Return the [X, Y] coordinate for the center point of the cell that contains the specified text.  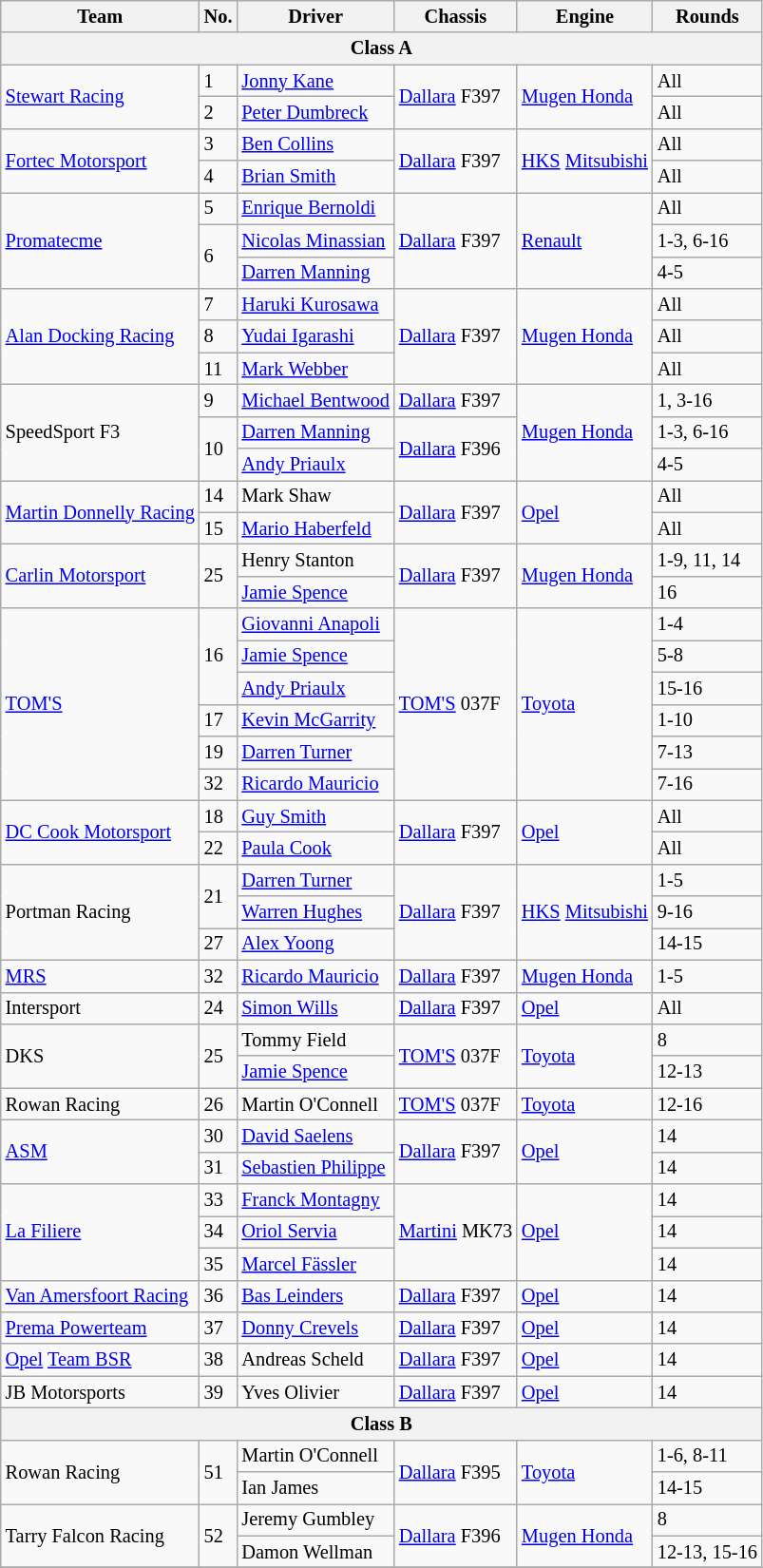
9-16 [707, 912]
51 [219, 1471]
Engine [585, 16]
7-16 [707, 784]
Dallara F395 [456, 1471]
Michael Bentwood [315, 400]
Bas Leinders [315, 1296]
5 [219, 208]
Yudai Igarashi [315, 336]
Intersport [101, 1008]
Simon Wills [315, 1008]
15 [219, 528]
La Filiere [101, 1232]
Jeremy Gumbley [315, 1520]
Warren Hughes [315, 912]
Alan Docking Racing [101, 336]
12-13, 15-16 [707, 1552]
Ian James [315, 1488]
Kevin McGarrity [315, 720]
27 [219, 944]
Giovanni Anapoli [315, 624]
TOM'S [101, 704]
Opel Team BSR [101, 1360]
9 [219, 400]
Rounds [707, 16]
Sebastien Philippe [315, 1168]
No. [219, 16]
Mario Haberfeld [315, 528]
Martini MK73 [456, 1232]
19 [219, 752]
3 [219, 144]
Yves Olivier [315, 1392]
Carlin Motorsport [101, 576]
Mark Shaw [315, 496]
Driver [315, 16]
1-4 [707, 624]
Mark Webber [315, 369]
36 [219, 1296]
Stewart Racing [101, 97]
6 [219, 257]
Peter Dumbreck [315, 112]
38 [219, 1360]
Portman Racing [101, 912]
Promatecme [101, 239]
1-10 [707, 720]
1-9, 11, 14 [707, 560]
11 [219, 369]
33 [219, 1200]
DKS [101, 1055]
Enrique Bernoldi [315, 208]
Damon Wellman [315, 1552]
Brian Smith [315, 177]
21 [219, 895]
7-13 [707, 752]
Haruki Kurosawa [315, 304]
1 [219, 81]
Team [101, 16]
1, 3-16 [707, 400]
Guy Smith [315, 816]
Nicolas Minassian [315, 240]
SpeedSport F3 [101, 431]
Renault [585, 239]
Franck Montagny [315, 1200]
Donny Crevels [315, 1328]
Class A [382, 48]
MRS [101, 976]
12-16 [707, 1104]
Van Amersfoort Racing [101, 1296]
18 [219, 816]
Martin Donnelly Racing [101, 511]
10 [219, 449]
12-13 [707, 1072]
17 [219, 720]
Jonny Kane [315, 81]
35 [219, 1264]
Tarry Falcon Racing [101, 1536]
Andreas Scheld [315, 1360]
Marcel Fässler [315, 1264]
Paula Cook [315, 848]
Prema Powerteam [101, 1328]
15-16 [707, 688]
Chassis [456, 16]
37 [219, 1328]
DC Cook Motorsport [101, 832]
Class B [382, 1424]
Tommy Field [315, 1040]
Alex Yoong [315, 944]
JB Motorsports [101, 1392]
4 [219, 177]
7 [219, 304]
Oriol Servia [315, 1232]
39 [219, 1392]
31 [219, 1168]
2 [219, 112]
22 [219, 848]
5-8 [707, 656]
24 [219, 1008]
ASM [101, 1152]
1-6, 8-11 [707, 1456]
Fortec Motorsport [101, 160]
34 [219, 1232]
26 [219, 1104]
30 [219, 1136]
52 [219, 1536]
David Saelens [315, 1136]
Henry Stanton [315, 560]
Ben Collins [315, 144]
